Return [X, Y] of the center of cell containing provided text 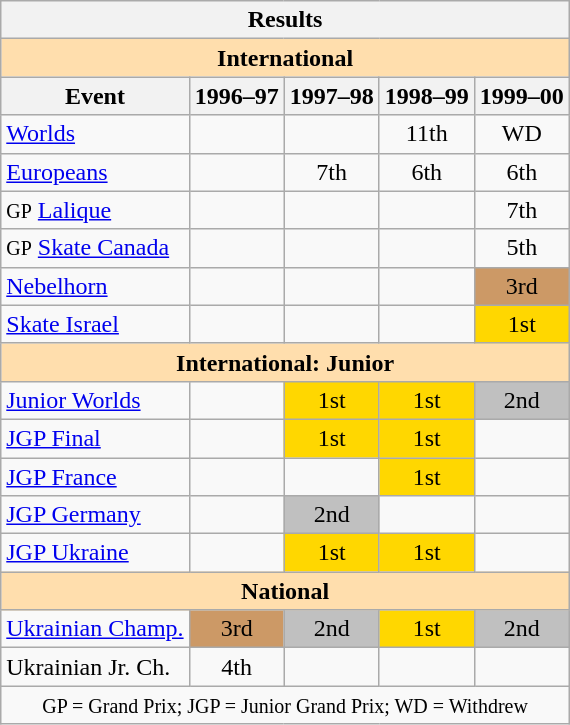
1999–00 [522, 96]
International: Junior [286, 362]
Event [95, 96]
GP = Grand Prix; JGP = Junior Grand Prix; WD = Withdrew [286, 705]
11th [426, 134]
WD [522, 134]
Junior Worlds [95, 400]
Europeans [95, 172]
International [286, 58]
Results [286, 20]
GP Skate Canada [95, 248]
JGP Final [95, 438]
JGP Germany [95, 515]
5th [522, 248]
Ukrainian Jr. Ch. [95, 667]
Ukrainian Champ. [95, 629]
JGP Ukraine [95, 553]
1997–98 [332, 96]
1996–97 [236, 96]
4th [236, 667]
JGP France [95, 477]
GP Lalique [95, 210]
Worlds [95, 134]
Nebelhorn [95, 286]
National [286, 591]
Skate Israel [95, 324]
1998–99 [426, 96]
